Output the (x, y) coordinate of the center of the cell containing the given text.  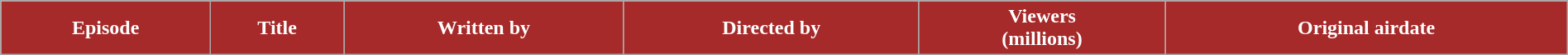
Directed by (771, 28)
Viewers(millions) (1042, 28)
Original airdate (1366, 28)
Episode (106, 28)
Written by (485, 28)
Title (278, 28)
